Scan for the cell matching the given text and deliver its (x, y) coordinate at center. 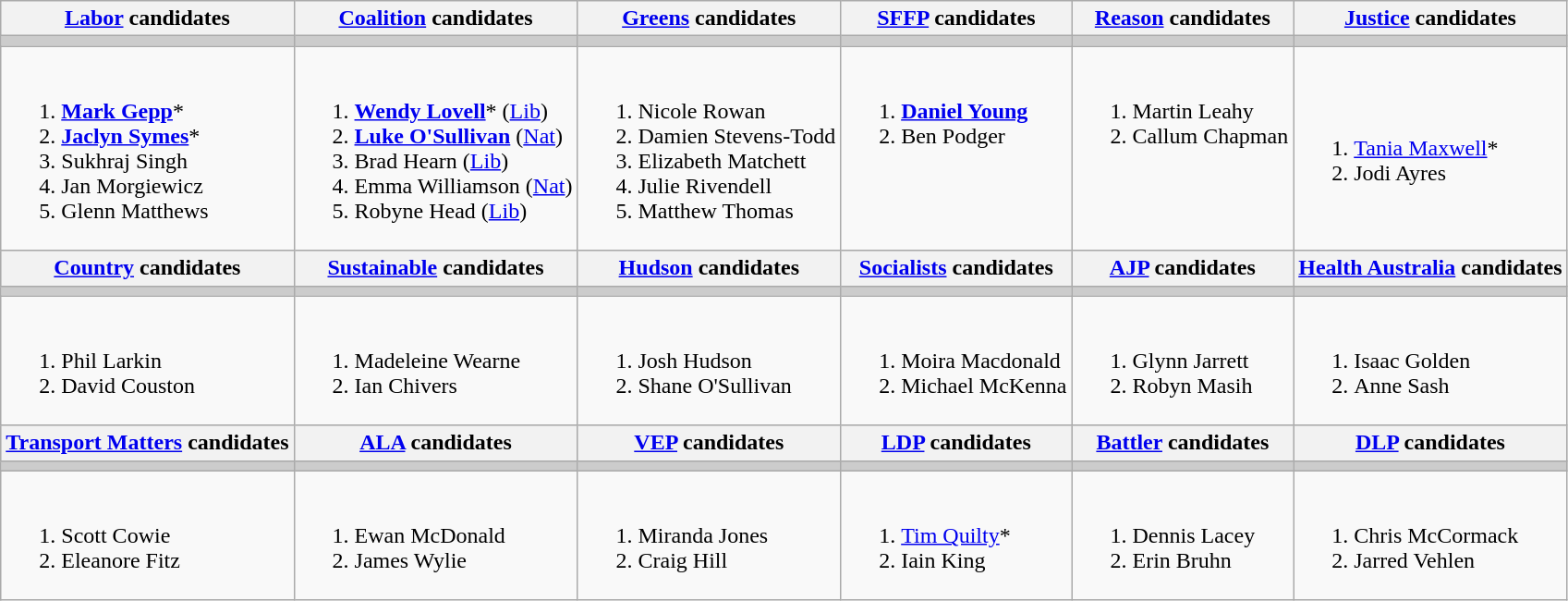
Hudson candidates (710, 268)
Sustainable candidates (436, 268)
Josh HudsonShane O'Sullivan (710, 361)
Health Australia candidates (1430, 268)
SFFP candidates (956, 18)
Socialists candidates (956, 268)
Coalition candidates (436, 18)
Greens candidates (710, 18)
Country candidates (148, 268)
Justice candidates (1430, 18)
Chris McCormackJarred Vehlen (1430, 535)
LDP candidates (956, 443)
Daniel YoungBen Podger (956, 148)
Wendy Lovell* (Lib)Luke O'Sullivan (Nat)Brad Hearn (Lib)Emma Williamson (Nat)Robyne Head (Lib) (436, 148)
Moira MacdonaldMichael McKenna (956, 361)
AJP candidates (1183, 268)
Nicole RowanDamien Stevens-ToddElizabeth MatchettJulie RivendellMatthew Thomas (710, 148)
Glynn JarrettRobyn Masih (1183, 361)
Battler candidates (1183, 443)
ALA candidates (436, 443)
Madeleine WearneIan Chivers (436, 361)
Isaac GoldenAnne Sash (1430, 361)
Mark Gepp*Jaclyn Symes*Sukhraj SinghJan MorgiewiczGlenn Matthews (148, 148)
Dennis LaceyErin Bruhn (1183, 535)
Martin LeahyCallum Chapman (1183, 148)
Reason candidates (1183, 18)
DLP candidates (1430, 443)
VEP candidates (710, 443)
Phil LarkinDavid Couston (148, 361)
Tim Quilty*Iain King (956, 535)
Scott CowieEleanore Fitz (148, 535)
Miranda JonesCraig Hill (710, 535)
Tania Maxwell*Jodi Ayres (1430, 148)
Ewan McDonaldJames Wylie (436, 535)
Labor candidates (148, 18)
Transport Matters candidates (148, 443)
